Provide the [x, y] coordinate of the cell's center where the given text is located.  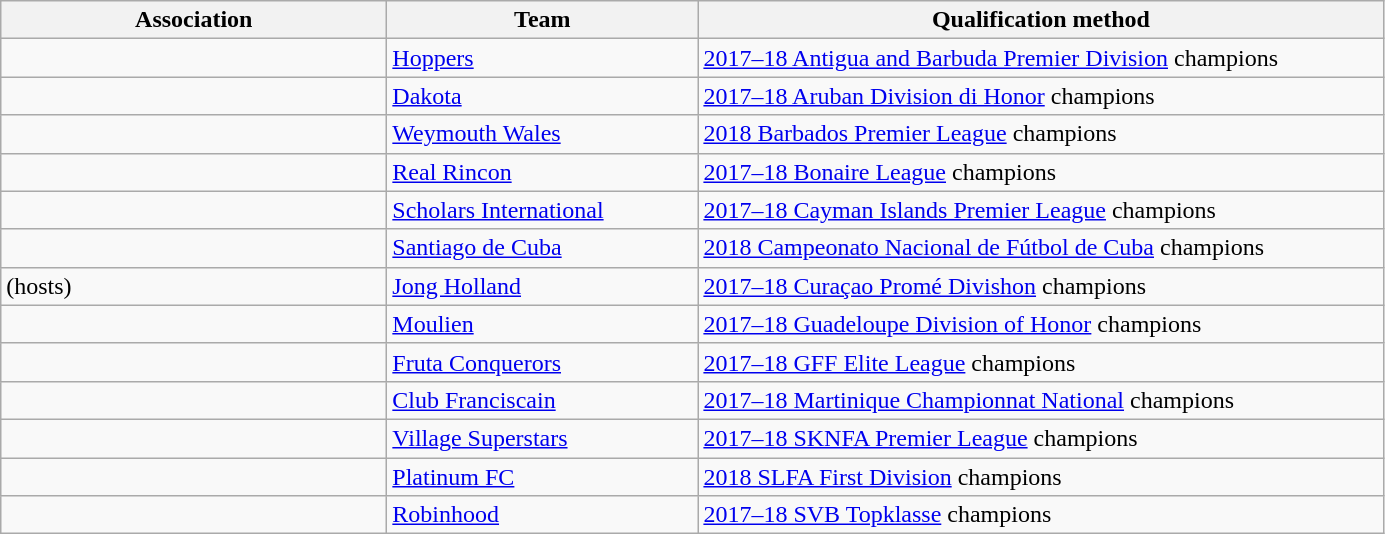
Real Rincon [542, 172]
2018 Campeonato Nacional de Fútbol de Cuba champions [1041, 248]
Scholars International [542, 210]
2018 Barbados Premier League champions [1041, 134]
2017–18 Antigua and Barbuda Premier Division champions [1041, 58]
2018 SLFA First Division champions [1041, 477]
2017–18 Aruban Division di Honor champions [1041, 96]
Club Franciscain [542, 400]
Weymouth Wales [542, 134]
2017–18 GFF Elite League champions [1041, 362]
Moulien [542, 324]
2017–18 Guadeloupe Division of Honor champions [1041, 324]
Dakota [542, 96]
Jong Holland [542, 286]
Robinhood [542, 515]
Hoppers [542, 58]
Association [194, 20]
Qualification method [1041, 20]
2017–18 SVB Topklasse champions [1041, 515]
Village Superstars [542, 438]
Platinum FC [542, 477]
(hosts) [194, 286]
2017–18 Curaçao Promé Divishon champions [1041, 286]
2017–18 Cayman Islands Premier League champions [1041, 210]
Team [542, 20]
2017–18 Bonaire League champions [1041, 172]
2017–18 SKNFA Premier League champions [1041, 438]
Santiago de Cuba [542, 248]
2017–18 Martinique Championnat National champions [1041, 400]
Fruta Conquerors [542, 362]
